For the text-containing cell, return its midpoint in [x, y] coordinate format. 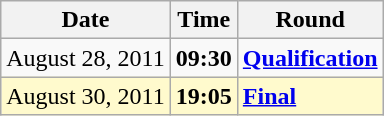
Final [310, 96]
Round [310, 20]
August 28, 2011 [86, 58]
Date [86, 20]
09:30 [204, 58]
August 30, 2011 [86, 96]
19:05 [204, 96]
Time [204, 20]
Qualification [310, 58]
